Capture the cell that displays the provided text and extract its [x, y] central coordinate. 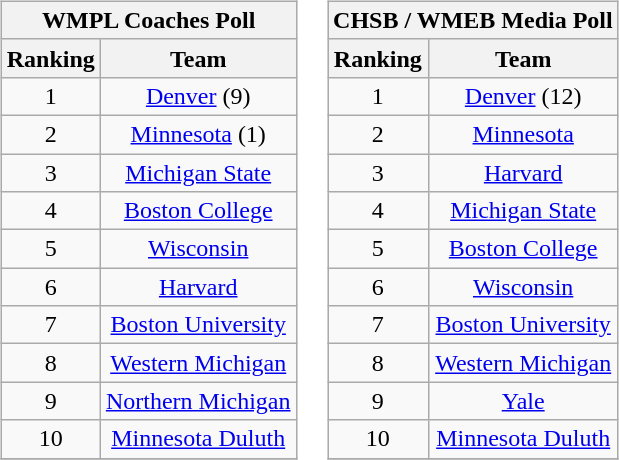
Denver (12) [523, 96]
Denver (9) [198, 96]
WMPL Coaches Poll [148, 20]
CHSB / WMEB Media Poll [474, 20]
Minnesota [523, 134]
Northern Michigan [198, 401]
Minnesota (1) [198, 134]
Yale [523, 401]
